Return the (x, y) coordinate for the center point of the cell that contains the specified text.  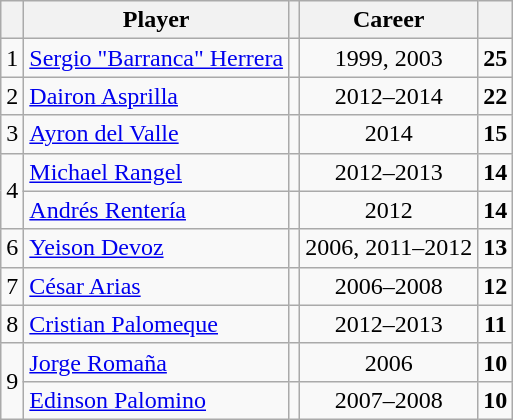
3 (12, 134)
22 (496, 96)
25 (496, 58)
Jorge Romaña (156, 362)
Ayron del Valle (156, 134)
Dairon Asprilla (156, 96)
Cristian Palomeque (156, 324)
2006–2008 (389, 286)
Yeison Devoz (156, 248)
15 (496, 134)
2006, 2011–2012 (389, 248)
César Arias (156, 286)
Career (389, 20)
9 (12, 381)
4 (12, 191)
13 (496, 248)
Andrés Rentería (156, 210)
2014 (389, 134)
Edinson Palomino (156, 400)
8 (12, 324)
11 (496, 324)
2 (12, 96)
2006 (389, 362)
2012–2014 (389, 96)
6 (12, 248)
Michael Rangel (156, 172)
2007–2008 (389, 400)
Sergio "Barranca" Herrera (156, 58)
12 (496, 286)
1999, 2003 (389, 58)
Player (156, 20)
2012 (389, 210)
1 (12, 58)
7 (12, 286)
